Find where the given text appears and provide that cell's center as (X, Y) coordinate. 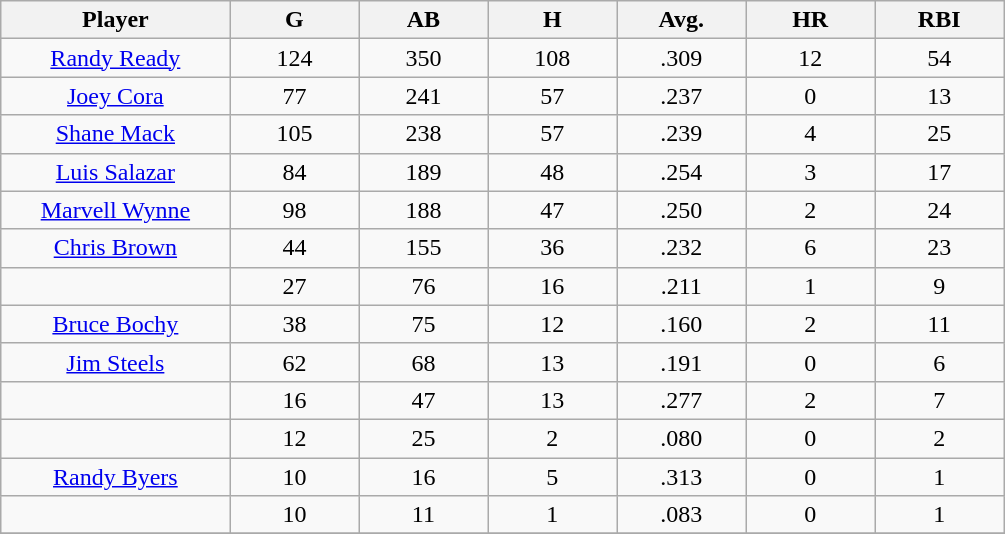
.313 (682, 477)
75 (424, 324)
84 (294, 172)
Shane Mack (116, 134)
54 (940, 58)
4 (810, 134)
5 (552, 477)
124 (294, 58)
Chris Brown (116, 248)
17 (940, 172)
.211 (682, 286)
.160 (682, 324)
H (552, 20)
Joey Cora (116, 96)
.237 (682, 96)
7 (940, 400)
350 (424, 58)
.083 (682, 515)
Bruce Bochy (116, 324)
76 (424, 286)
3 (810, 172)
24 (940, 210)
108 (552, 58)
44 (294, 248)
Randy Ready (116, 58)
AB (424, 20)
.250 (682, 210)
38 (294, 324)
.080 (682, 438)
105 (294, 134)
HR (810, 20)
.254 (682, 172)
G (294, 20)
Avg. (682, 20)
98 (294, 210)
Player (116, 20)
155 (424, 248)
Jim Steels (116, 362)
9 (940, 286)
241 (424, 96)
188 (424, 210)
Marvell Wynne (116, 210)
.309 (682, 58)
68 (424, 362)
77 (294, 96)
.277 (682, 400)
RBI (940, 20)
Randy Byers (116, 477)
.191 (682, 362)
238 (424, 134)
23 (940, 248)
62 (294, 362)
36 (552, 248)
.232 (682, 248)
189 (424, 172)
27 (294, 286)
Luis Salazar (116, 172)
48 (552, 172)
.239 (682, 134)
